Find where the given text appears and provide that cell's center as (X, Y) coordinate. 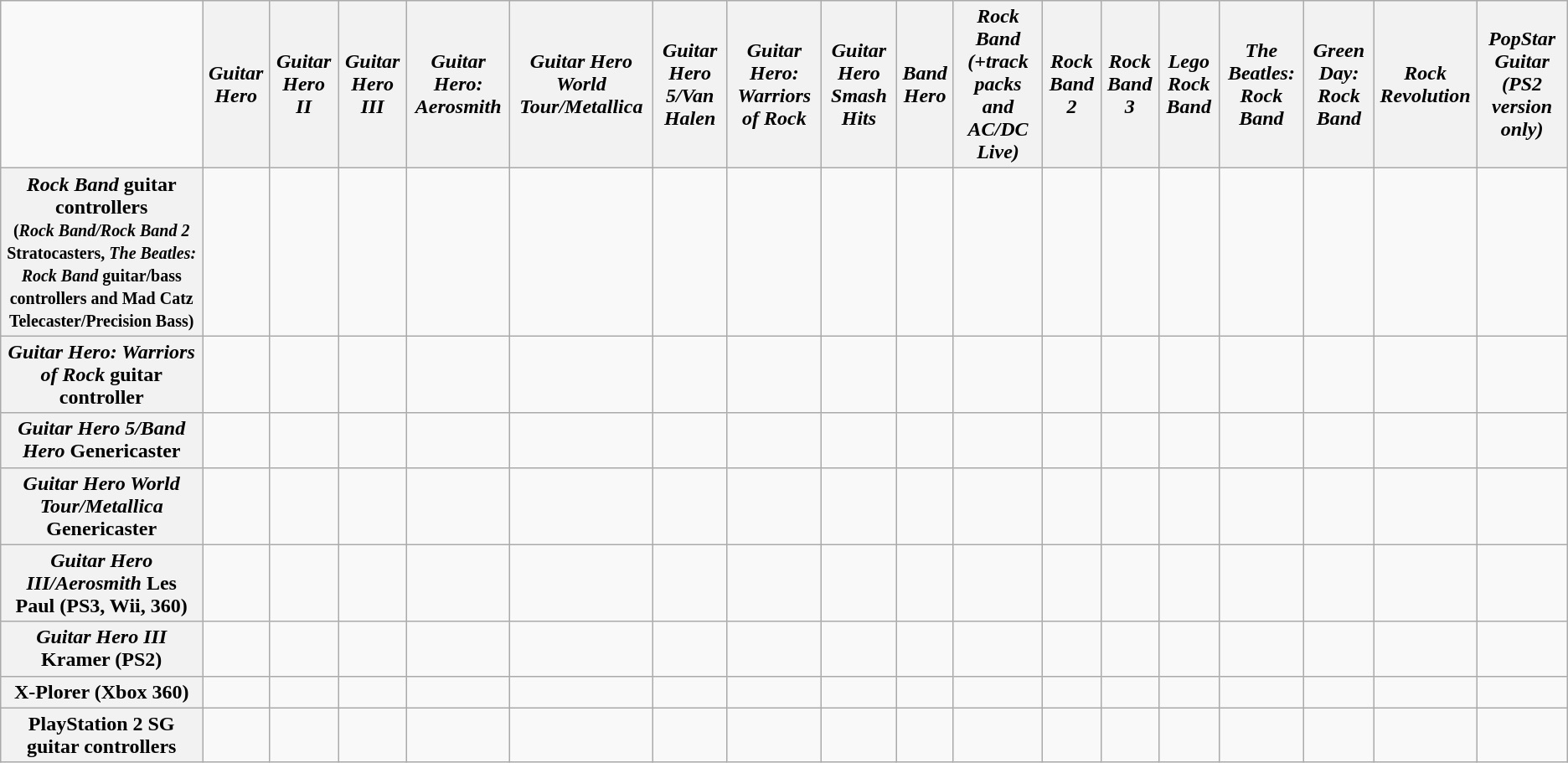
Guitar Hero: Aerosmith (459, 85)
The Beatles: Rock Band (1261, 85)
Green Day: Rock Band (1339, 85)
PopStar Guitar (PS2 version only) (1522, 85)
Guitar Hero 5/Band Hero Genericaster (102, 441)
Rock Band 2 (1072, 85)
Rock Band (+track packs and AC/DC Live) (998, 85)
Band Hero (925, 85)
Guitar Hero: Warriors of Rock (774, 85)
Rock Revolution (1426, 85)
Guitar Hero III/Aerosmith Les Paul (PS3, Wii, 360) (102, 583)
Guitar Hero II (304, 85)
PlayStation 2 SG guitar controllers (102, 735)
Guitar Hero World Tour/Metallica Genericaster (102, 506)
Guitar Hero: Warriors of Rock guitar controller (102, 374)
Rock Band 3 (1129, 85)
Guitar Hero 5/Van Halen (690, 85)
Guitar Hero Smash Hits (859, 85)
X-Plorer (Xbox 360) (102, 692)
Lego Rock Band (1189, 85)
Guitar Hero III Kramer (PS2) (102, 648)
Guitar Hero (236, 85)
Guitar Hero World Tour/Metallica (581, 85)
Guitar Hero III (373, 85)
